Output the (x, y) coordinate of the center of the cell containing the given text.  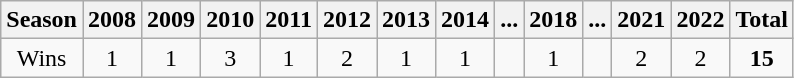
Wins (42, 58)
Total (762, 20)
2022 (700, 20)
Season (42, 20)
2010 (230, 20)
2009 (172, 20)
2013 (406, 20)
2012 (346, 20)
2014 (466, 20)
15 (762, 58)
3 (230, 58)
2021 (642, 20)
2011 (289, 20)
2018 (554, 20)
2008 (112, 20)
